Scan for the cell matching the given text and deliver its (X, Y) coordinate at center. 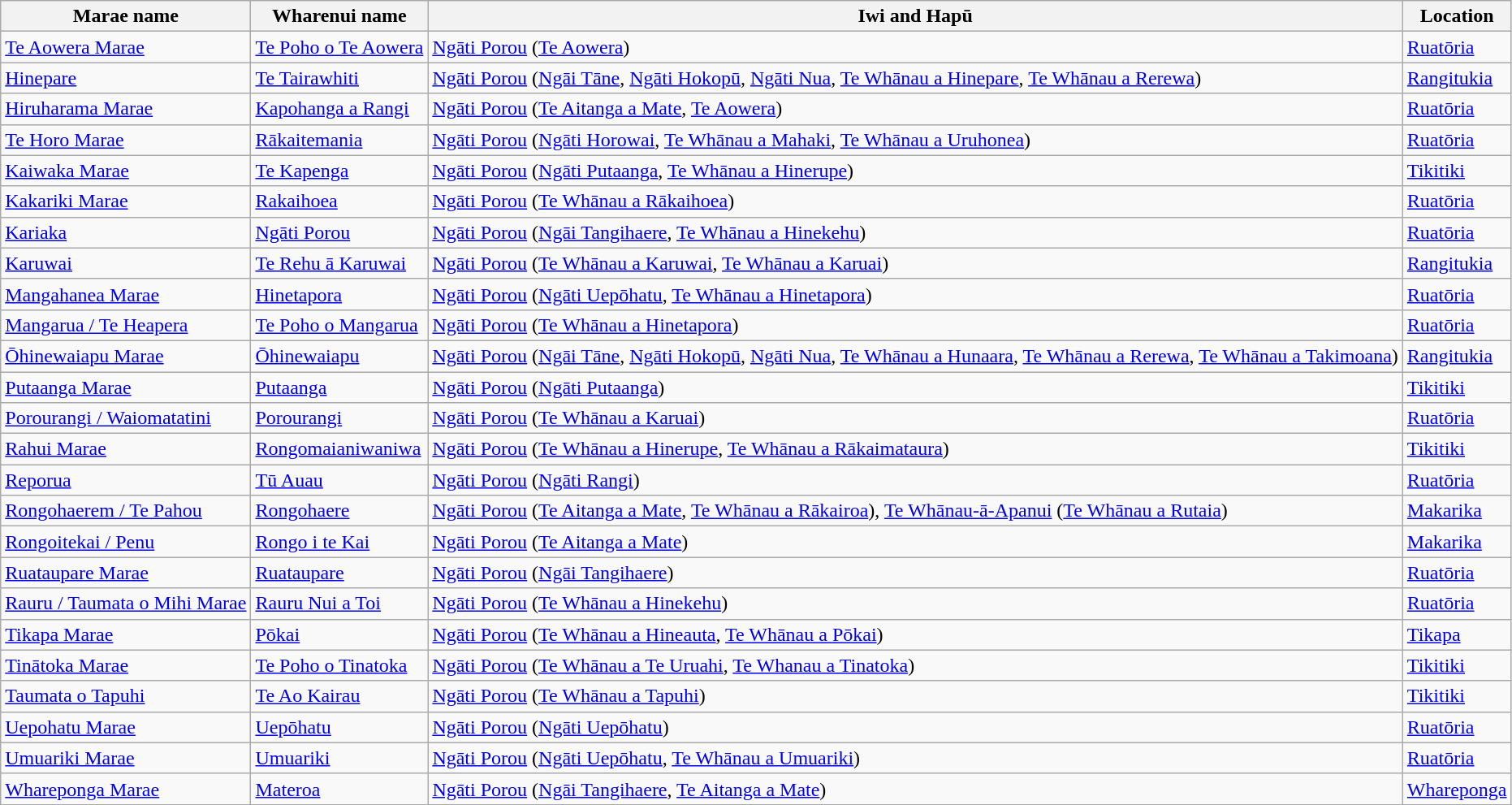
Ngāti Porou (Te Whānau a Tapuhi) (915, 696)
Umuariki (339, 758)
Ngāti Porou (Ngāti Putaanga) (915, 387)
Tikapa (1457, 634)
Umuariki Marae (126, 758)
Kapohanga a Rangi (339, 109)
Ngāti Porou (Te Whānau a Hinerupe, Te Whānau a Rākaimataura) (915, 449)
Rongo i te Kai (339, 542)
Te Ao Kairau (339, 696)
Hinetapora (339, 294)
Hinepare (126, 78)
Kaiwaka Marae (126, 171)
Ngāti Porou (Ngāi Tangihaere, Te Aitanga a Mate) (915, 789)
Reporua (126, 480)
Porourangi / Waiomatatini (126, 418)
Rongomaianiwaniwa (339, 449)
Ngāti Porou (Te Whānau a Hinekehu) (915, 604)
Hiruharama Marae (126, 109)
Mangarua / Te Heapera (126, 325)
Ngāti Porou (Te Aitanga a Mate, Te Whānau a Rākairoa), Te Whānau-ā-Apanui (Te Whānau a Rutaia) (915, 511)
Putaanga Marae (126, 387)
Ngāti Porou (Ngāi Tangihaere) (915, 573)
Ngāti Porou (Ngāi Tangihaere, Te Whānau a Hinekehu) (915, 232)
Ōhinewaiapu (339, 356)
Kariaka (126, 232)
Ngāti Porou (Te Whānau a Te Uruahi, Te Whanau a Tinatoka) (915, 665)
Pōkai (339, 634)
Rākaitemania (339, 140)
Whareponga (1457, 789)
Tinātoka Marae (126, 665)
Kakariki Marae (126, 201)
Rahui Marae (126, 449)
Rongoitekai / Penu (126, 542)
Ngāti Porou (Te Aitanga a Mate, Te Aowera) (915, 109)
Ngāti Porou (Te Aowera) (915, 47)
Te Horo Marae (126, 140)
Materoa (339, 789)
Wharenui name (339, 16)
Te Aowera Marae (126, 47)
Rauru Nui a Toi (339, 604)
Uepōhatu (339, 727)
Karuwai (126, 263)
Te Poho o Te Aowera (339, 47)
Rakaihoea (339, 201)
Te Kapenga (339, 171)
Ngāti Porou (Ngāi Tāne, Ngāti Hokopū, Ngāti Nua, Te Whānau a Hunaara, Te Whānau a Rerewa, Te Whānau a Takimoana) (915, 356)
Ngāti Porou (Ngāti Uepōhatu, Te Whānau a Hinetapora) (915, 294)
Ngāti Porou (Te Whānau a Karuwai, Te Whānau a Karuai) (915, 263)
Ōhinewaiapu Marae (126, 356)
Ngāti Porou (Te Whānau a Hinetapora) (915, 325)
Iwi and Hapū (915, 16)
Uepohatu Marae (126, 727)
Ngāti Porou (Ngāti Uepōhatu, Te Whānau a Umuariki) (915, 758)
Rongohaere (339, 511)
Ngāti Porou (Ngāti Rangi) (915, 480)
Ngāti Porou (Te Whānau a Hineauta, Te Whānau a Pōkai) (915, 634)
Ruataupare Marae (126, 573)
Ngāti Porou (Te Whānau a Rākaihoea) (915, 201)
Ngāti Porou (Te Aitanga a Mate) (915, 542)
Rongohaerem / Te Pahou (126, 511)
Te Rehu ā Karuwai (339, 263)
Rauru / Taumata o Mihi Marae (126, 604)
Putaanga (339, 387)
Tikapa Marae (126, 634)
Te Poho o Tinatoka (339, 665)
Ngāti Porou (Ngāi Tāne, Ngāti Hokopū, Ngāti Nua, Te Whānau a Hinepare, Te Whānau a Rerewa) (915, 78)
Ruataupare (339, 573)
Ngāti Porou (339, 232)
Taumata o Tapuhi (126, 696)
Te Tairawhiti (339, 78)
Ngāti Porou (Ngāti Horowai, Te Whānau a Mahaki, Te Whānau a Uruhonea) (915, 140)
Ngāti Porou (Ngāti Putaanga, Te Whānau a Hinerupe) (915, 171)
Porourangi (339, 418)
Te Poho o Mangarua (339, 325)
Marae name (126, 16)
Ngāti Porou (Te Whānau a Karuai) (915, 418)
Ngāti Porou (Ngāti Uepōhatu) (915, 727)
Tū Auau (339, 480)
Location (1457, 16)
Mangahanea Marae (126, 294)
Whareponga Marae (126, 789)
